Detect which cell encompasses the target text, then output its [X, Y] center coordinate. 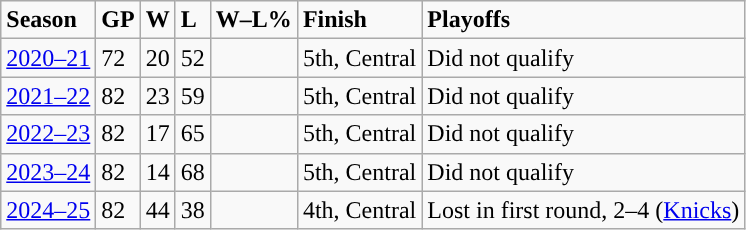
65 [192, 134]
72 [118, 58]
14 [158, 172]
52 [192, 58]
20 [158, 58]
44 [158, 210]
2024–25 [48, 210]
Lost in first round, 2–4 (Knicks) [584, 210]
GP [118, 20]
38 [192, 210]
17 [158, 134]
Playoffs [584, 20]
L [192, 20]
59 [192, 96]
W–L% [254, 20]
2021–22 [48, 96]
23 [158, 96]
Finish [359, 20]
2022–23 [48, 134]
4th, Central [359, 210]
Season [48, 20]
W [158, 20]
2023–24 [48, 172]
68 [192, 172]
2020–21 [48, 58]
